Extract the [X, Y] coordinate from the center of the cell holding the provided text.  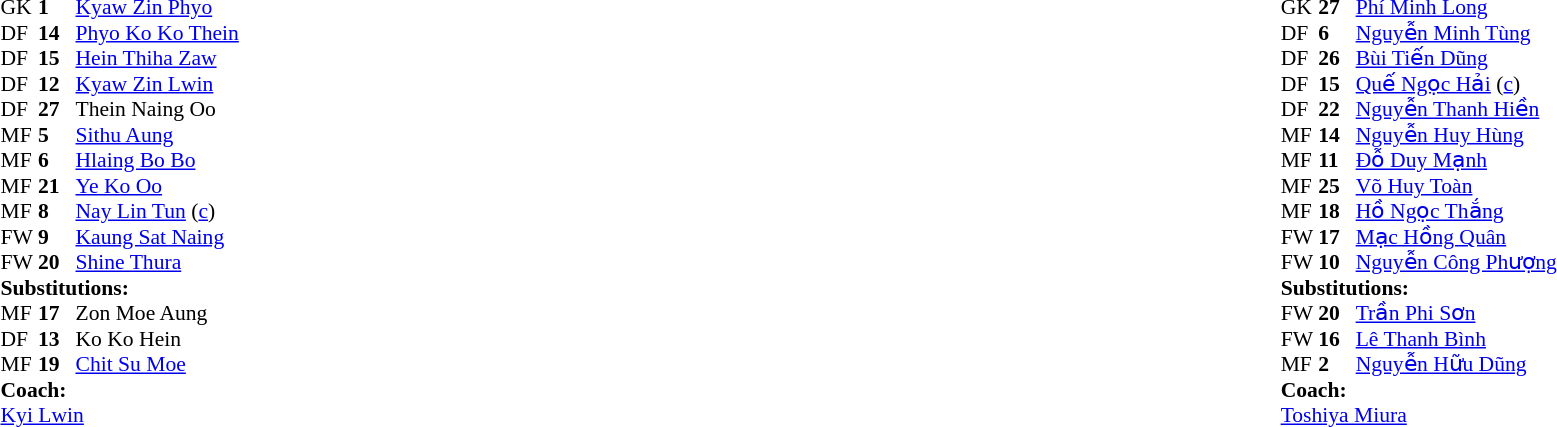
Lê Thanh Bình [1456, 339]
Kaung Sat Naing [158, 237]
26 [1337, 59]
Quế Ngọc Hải (c) [1456, 84]
Nay Lin Tun (c) [158, 211]
12 [57, 84]
Mạc Hồng Quân [1456, 237]
Nguyễn Thanh Hiền [1456, 109]
10 [1337, 263]
Nguyễn Công Phượng [1456, 263]
22 [1337, 109]
21 [57, 186]
18 [1337, 211]
Bùi Tiến Dũng [1456, 59]
Ye Ko Oo [158, 186]
Nguyễn Huy Hùng [1456, 135]
2 [1337, 365]
25 [1337, 186]
Phyo Ko Ko Thein [158, 33]
Zon Moe Aung [158, 313]
Chit Su Moe [158, 365]
Ko Ko Hein [158, 339]
5 [57, 135]
11 [1337, 161]
Nguyễn Hữu Dũng [1456, 365]
Hồ Ngọc Thắng [1456, 211]
13 [57, 339]
Võ Huy Toàn [1456, 186]
Đỗ Duy Mạnh [1456, 161]
Kyaw Zin Lwin [158, 84]
19 [57, 365]
27 [57, 109]
Nguyễn Minh Tùng [1456, 33]
Hein Thiha Zaw [158, 59]
Hlaing Bo Bo [158, 161]
8 [57, 211]
Trần Phi Sơn [1456, 313]
16 [1337, 339]
Thein Naing Oo [158, 109]
9 [57, 237]
Shine Thura [158, 263]
Sithu Aung [158, 135]
